Pinpoint the cell where the given text exists, returning its [X, Y] midpoint coordinate. 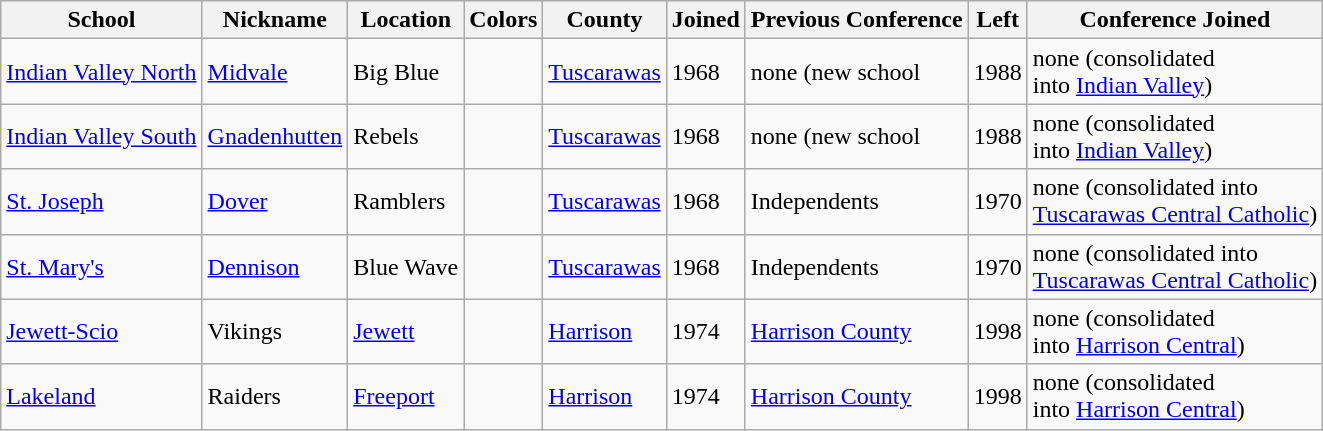
Indian Valley North [102, 72]
Indian Valley South [102, 136]
School [102, 20]
St. Joseph [102, 202]
Dennison [275, 266]
Location [406, 20]
Big Blue [406, 72]
Joined [706, 20]
Freeport [406, 396]
County [604, 20]
Jewett [406, 332]
Raiders [275, 396]
Nickname [275, 20]
Jewett-Scio [102, 332]
Conference Joined [1174, 20]
Blue Wave [406, 266]
Rebels [406, 136]
Dover [275, 202]
Midvale [275, 72]
Gnadenhutten [275, 136]
Vikings [275, 332]
Lakeland [102, 396]
Left [998, 20]
St. Mary's [102, 266]
Colors [504, 20]
Ramblers [406, 202]
Previous Conference [856, 20]
